Locate the cell with the specified text and output its (X, Y) center coordinate. 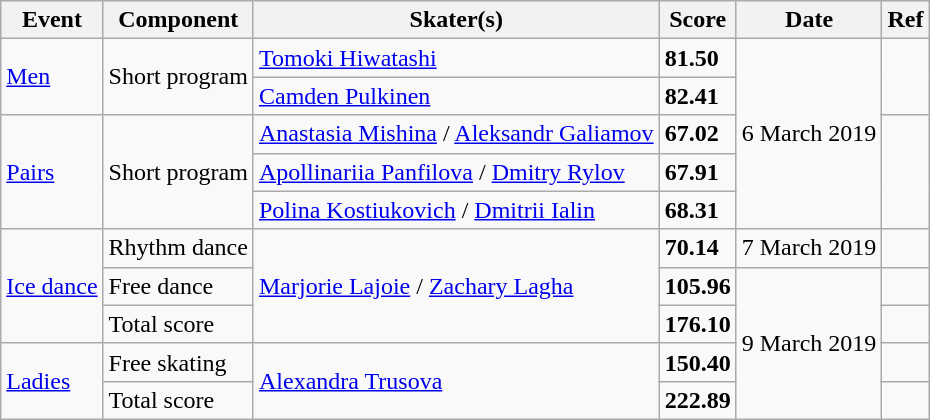
Date (809, 20)
Rhythm dance (178, 248)
Anastasia Mishina / Aleksandr Galiamov (456, 134)
Event (52, 20)
9 March 2019 (809, 343)
Component (178, 20)
Polina Kostiukovich / Dmitrii Ialin (456, 210)
Camden Pulkinen (456, 96)
6 March 2019 (809, 134)
Men (52, 77)
150.40 (698, 362)
82.41 (698, 96)
Ref (906, 20)
Free skating (178, 362)
67.91 (698, 172)
7 March 2019 (809, 248)
Ladies (52, 381)
67.02 (698, 134)
70.14 (698, 248)
Score (698, 20)
Skater(s) (456, 20)
68.31 (698, 210)
Pairs (52, 172)
Marjorie Lajoie / Zachary Lagha (456, 286)
81.50 (698, 58)
Apollinariia Panfilova / Dmitry Rylov (456, 172)
Ice dance (52, 286)
Free dance (178, 286)
105.96 (698, 286)
176.10 (698, 324)
Alexandra Trusova (456, 381)
Tomoki Hiwatashi (456, 58)
222.89 (698, 400)
